Search for the cell housing the specified text and yield its [X, Y] center coordinate. 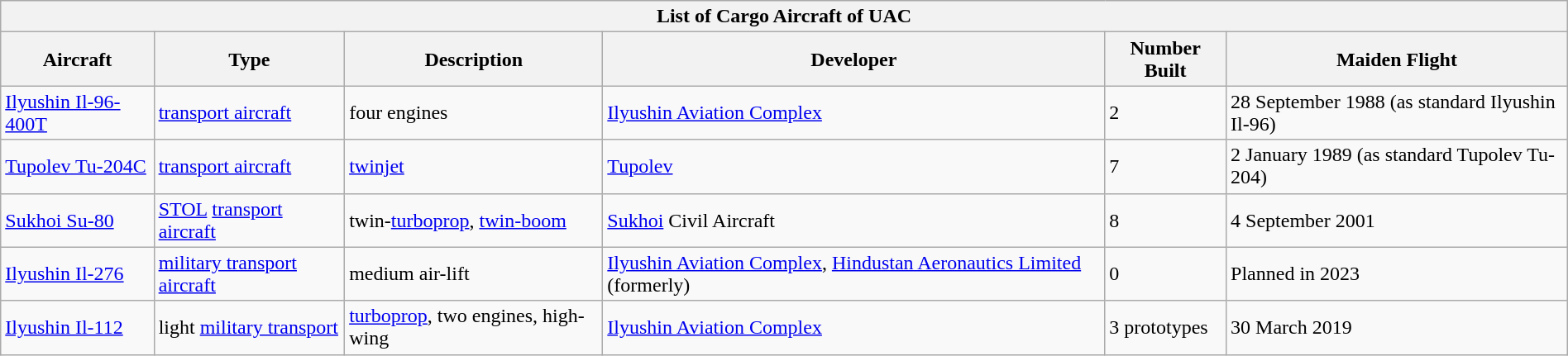
Ilyushin Il-96-400T [78, 112]
Tupolev Tu-204C [78, 167]
0 [1166, 274]
Developer [853, 59]
light military transport [249, 327]
30 March 2019 [1398, 327]
4 September 2001 [1398, 220]
Type [249, 59]
STOL transport aircraft [249, 220]
Ilyushin Aviation Complex, Hindustan Aeronautics Limited (formerly) [853, 274]
List of Cargo Aircraft of UAC [784, 17]
turboprop, two engines, high-wing [474, 327]
8 [1166, 220]
twinjet [474, 167]
Maiden Flight [1398, 59]
Sukhoi Su-80 [78, 220]
7 [1166, 167]
Tupolev [853, 167]
Aircraft [78, 59]
four engines [474, 112]
Description [474, 59]
3 prototypes [1166, 327]
Ilyushin Il-276 [78, 274]
military transport aircraft [249, 274]
Planned in 2023 [1398, 274]
twin-turboprop, twin-boom [474, 220]
medium air-lift [474, 274]
2 [1166, 112]
28 September 1988 (as standard Ilyushin Il-96) [1398, 112]
2 January 1989 (as standard Tupolev Tu-204) [1398, 167]
Ilyushin Il-112 [78, 327]
Sukhoi Civil Aircraft [853, 220]
Number Built [1166, 59]
